Pinpoint the cell where the given text exists, returning its [x, y] midpoint coordinate. 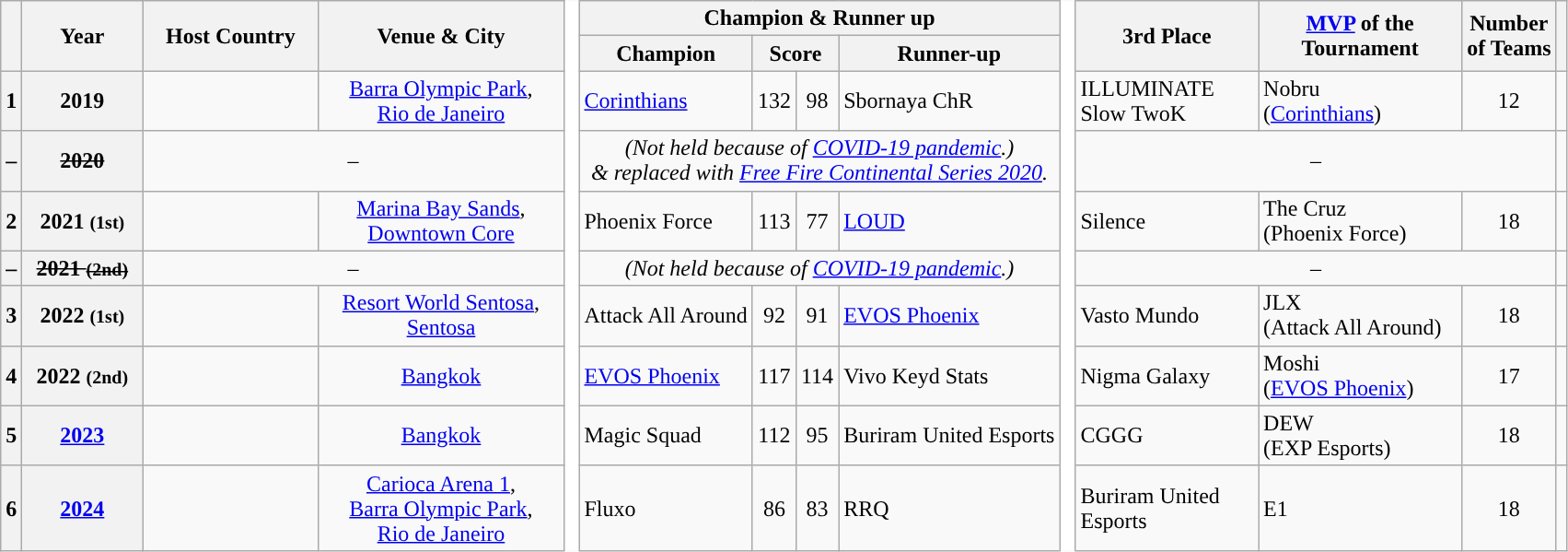
E1 [1361, 508]
92 [773, 315]
2022 (1st) [83, 315]
Number of Teams [1509, 36]
Venue & City [441, 36]
Silence [1167, 221]
2022 (2nd) [83, 376]
Nobru (Corinthians) [1361, 101]
132 [773, 101]
2020 [83, 160]
12 [1509, 101]
Magic Squad [666, 435]
Corinthians [666, 101]
Phoenix Force [666, 221]
(Not held because of COVID-19 pandemic.) [819, 268]
5 [11, 435]
Vasto Mundo [1167, 315]
Resort World Sentosa, Sentosa [441, 315]
LOUD [949, 221]
Runner-up [949, 53]
2023 [83, 435]
The Cruz (Phoenix Force) [1361, 221]
3 [11, 315]
2024 [83, 508]
JLX (Attack All Around) [1361, 315]
98 [817, 101]
MVP of the Tournament [1361, 36]
Moshi (EVOS Phoenix) [1361, 376]
114 [817, 376]
Score [796, 53]
77 [817, 221]
112 [773, 435]
117 [773, 376]
2019 [83, 101]
CGGG [1167, 435]
3rd Place [1167, 36]
Year [83, 36]
Vivo Keyd Stats [949, 376]
1 [11, 101]
Carioca Arena 1, Barra Olympic Park, Rio de Janeiro [441, 508]
ILLUMINATE Slow TwoK [1167, 101]
Host Country [230, 36]
Fluxo [666, 508]
2021 (1st) [83, 221]
6 [11, 508]
(Not held because of COVID-19 pandemic.) & replaced with Free Fire Continental Series 2020. [819, 160]
17 [1509, 376]
113 [773, 221]
4 [11, 376]
Champion [666, 53]
Marina Bay Sands, Downtown Core [441, 221]
95 [817, 435]
Nigma Galaxy [1167, 376]
DEW (EXP Esports) [1361, 435]
Attack All Around [666, 315]
Sbornaya ChR [949, 101]
Barra Olympic Park, Rio de Janeiro [441, 101]
RRQ [949, 508]
91 [817, 315]
86 [773, 508]
2021 (2nd) [83, 268]
83 [817, 508]
2 [11, 221]
Champion & Runner up [819, 18]
